Locate the cell with the specified text and output its (X, Y) center coordinate. 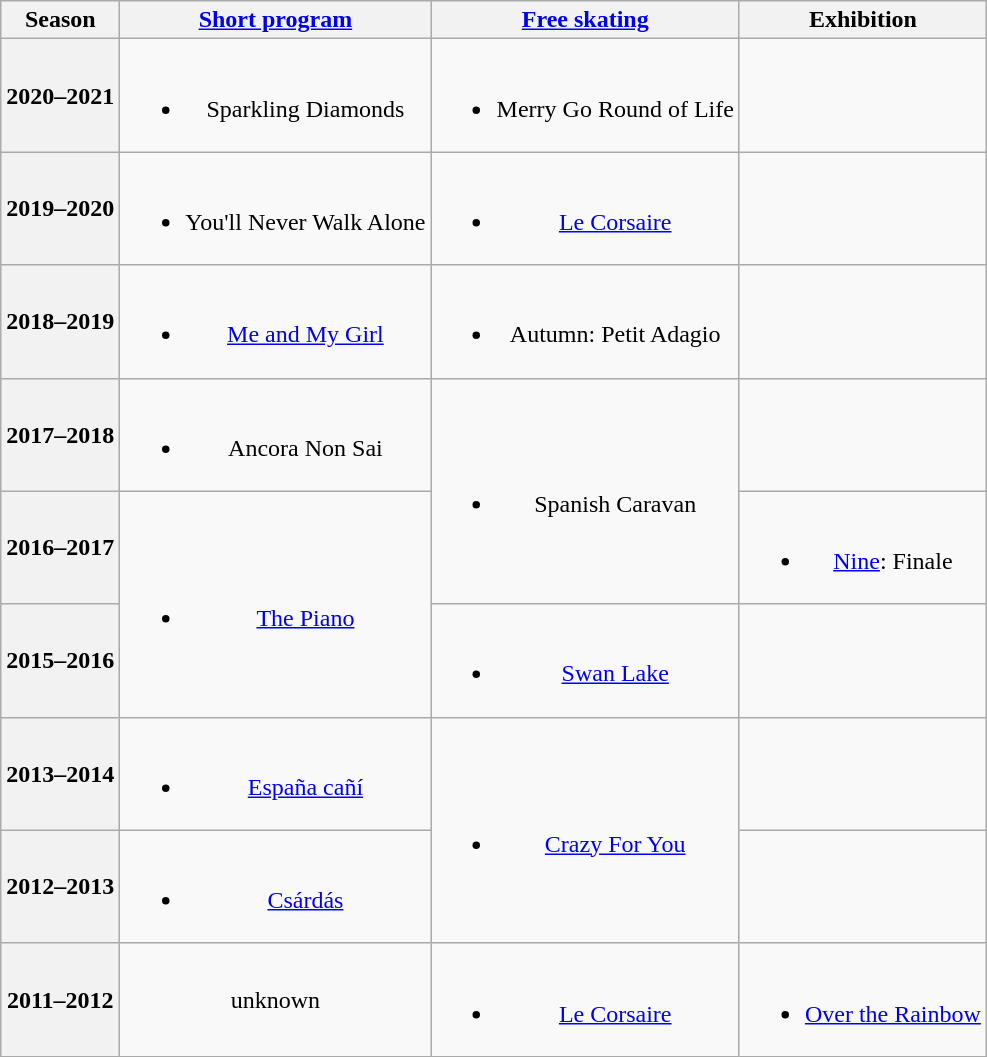
Sparkling Diamonds (276, 96)
The Piano (276, 604)
Free skating (585, 20)
Season (60, 20)
Swan Lake (585, 660)
Over the Rainbow (862, 1000)
2019–2020 (60, 208)
Autumn: Petit Adagio (585, 322)
Merry Go Round of Life (585, 96)
Crazy For You (585, 830)
2015–2016 (60, 660)
2011–2012 (60, 1000)
You'll Never Walk Alone (276, 208)
2013–2014 (60, 774)
Ancora Non Sai (276, 434)
Short program (276, 20)
Exhibition (862, 20)
Me and My Girl (276, 322)
Spanish Caravan (585, 491)
unknown (276, 1000)
España cañí (276, 774)
2012–2013 (60, 886)
Csárdás (276, 886)
2017–2018 (60, 434)
2016–2017 (60, 548)
2018–2019 (60, 322)
Nine: Finale (862, 548)
2020–2021 (60, 96)
